Capture the cell that displays the provided text and extract its [x, y] central coordinate. 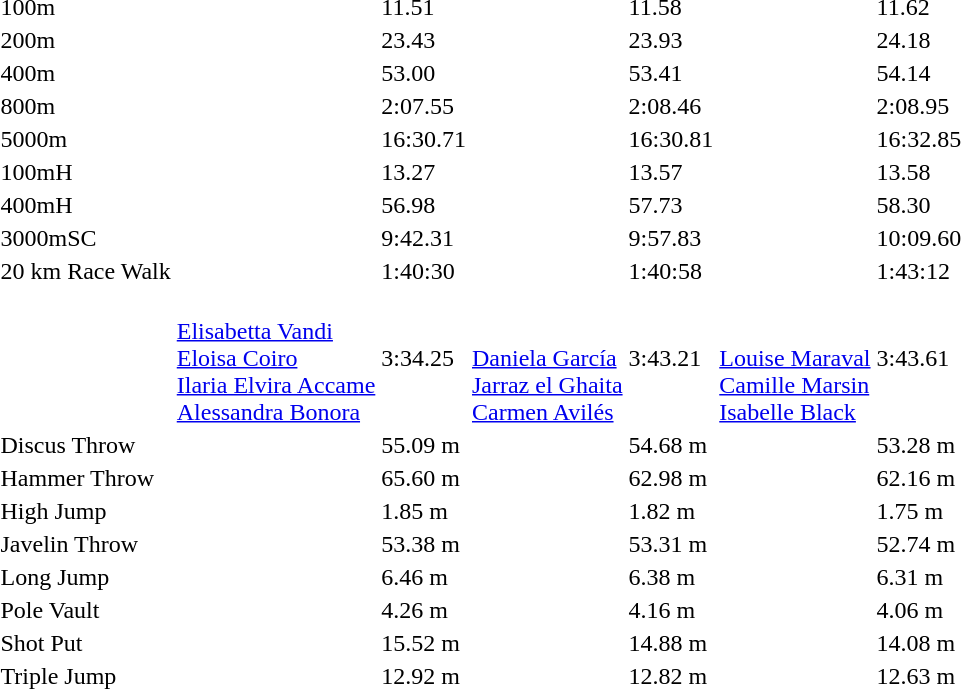
1.85 m [424, 511]
13.27 [424, 172]
13.57 [671, 172]
Louise MaravalCamille MarsinIsabelle Black [795, 358]
9:42.31 [424, 238]
65.60 m [424, 478]
3:43.21 [671, 358]
3:34.25 [424, 358]
23.93 [671, 40]
4.26 m [424, 610]
53.00 [424, 73]
1:40:30 [424, 271]
Elisabetta VandiEloisa CoiroIlaria Elvira AccameAlessandra Bonora [276, 358]
62.98 m [671, 478]
4.16 m [671, 610]
2:08.46 [671, 106]
16:30.71 [424, 139]
Daniela GarcíaJarraz el GhaitaCarmen Avilés [547, 358]
55.09 m [424, 445]
53.41 [671, 73]
6.46 m [424, 577]
57.73 [671, 205]
9:57.83 [671, 238]
1:40:58 [671, 271]
2:07.55 [424, 106]
15.52 m [424, 643]
14.88 m [671, 643]
6.38 m [671, 577]
1.82 m [671, 511]
53.31 m [671, 544]
53.38 m [424, 544]
23.43 [424, 40]
16:30.81 [671, 139]
54.68 m [671, 445]
56.98 [424, 205]
